Search for the cell housing the specified text and yield its [x, y] center coordinate. 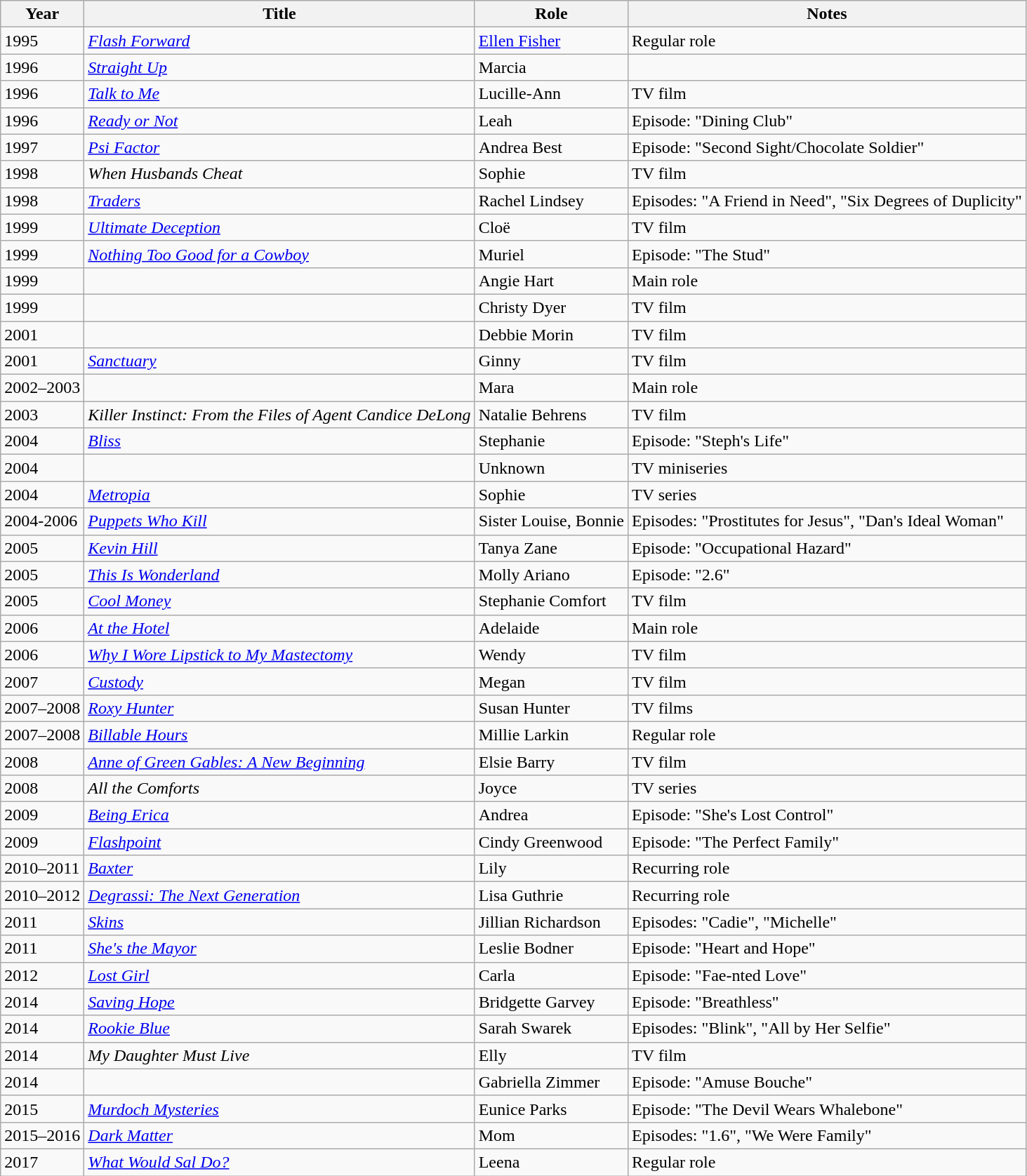
Episode: "The Stud" [827, 254]
Episode: "Second Sight/Chocolate Soldier" [827, 147]
Degrassi: The Next Generation [279, 895]
Killer Instinct: From the Files of Agent Candice DeLong [279, 415]
Episodes: "A Friend in Need", "Six Degrees of Duplicity" [827, 201]
Episodes: "Cadie", "Michelle" [827, 922]
Elly [551, 1055]
Leslie Bodner [551, 949]
Episode: "Breathless" [827, 1002]
Ultimate Deception [279, 227]
All the Comforts [279, 789]
Kevin Hill [279, 548]
Roxy Hunter [279, 708]
Puppets Who Kill [279, 521]
TV miniseries [827, 468]
1995 [42, 41]
Dark Matter [279, 1135]
Episode: "Occupational Hazard" [827, 548]
Episode: "Amuse Bouche" [827, 1082]
Episode: "The Devil Wears Whalebone" [827, 1109]
Notes [827, 14]
Episode: "2.6" [827, 575]
Bliss [279, 441]
What Would Sal Do? [279, 1162]
This Is Wonderland [279, 575]
2003 [42, 415]
Gabriella Zimmer [551, 1082]
Unknown [551, 468]
Tanya Zane [551, 548]
Episodes: "Prostitutes for Jesus", "Dan's Ideal Woman" [827, 521]
Lost Girl [279, 975]
Elsie Barry [551, 761]
Sarah Swarek [551, 1029]
Molly Ariano [551, 575]
Wendy [551, 655]
Muriel [551, 254]
Cindy Greenwood [551, 842]
Ready or Not [279, 121]
Lily [551, 869]
Nothing Too Good for a Cowboy [279, 254]
Mom [551, 1135]
Andrea [551, 815]
Talk to Me [279, 94]
Ellen Fisher [551, 41]
Stephanie Comfort [551, 601]
Cloë [551, 227]
2012 [42, 975]
Jillian Richardson [551, 922]
Episode: "The Perfect Family" [827, 842]
Bridgette Garvey [551, 1002]
Title [279, 14]
Susan Hunter [551, 708]
Episode: "Heart and Hope" [827, 949]
Sister Louise, Bonnie [551, 521]
Being Erica [279, 815]
Rachel Lindsey [551, 201]
Joyce [551, 789]
Skins [279, 922]
Mara [551, 388]
Andrea Best [551, 147]
Leah [551, 121]
2007 [42, 681]
Episodes: "1.6", "We Were Family" [827, 1135]
2002–2003 [42, 388]
Year [42, 14]
Angie Hart [551, 281]
2010–2012 [42, 895]
Debbie Morin [551, 335]
Murdoch Mysteries [279, 1109]
At the Hotel [279, 628]
Ginny [551, 361]
2010–2011 [42, 869]
My Daughter Must Live [279, 1055]
2015 [42, 1109]
Straight Up [279, 67]
Episodes: "Blink", "All by Her Selfie" [827, 1029]
Metropia [279, 495]
Lucille-Ann [551, 94]
Role [551, 14]
Psi Factor [279, 147]
She's the Mayor [279, 949]
TV films [827, 708]
1997 [42, 147]
2004-2006 [42, 521]
Stephanie [551, 441]
Flash Forward [279, 41]
2017 [42, 1162]
Billable Hours [279, 735]
Flashpoint [279, 842]
Cool Money [279, 601]
Christy Dyer [551, 307]
Why I Wore Lipstick to My Mastectomy [279, 655]
Marcia [551, 67]
Episode: "Dining Club" [827, 121]
Episode: "She's Lost Control" [827, 815]
Rookie Blue [279, 1029]
Carla [551, 975]
When Husbands Cheat [279, 174]
Eunice Parks [551, 1109]
Episode: "Steph's Life" [827, 441]
Natalie Behrens [551, 415]
Custody [279, 681]
Sanctuary [279, 361]
Millie Larkin [551, 735]
Lisa Guthrie [551, 895]
Episode: "Fae-nted Love" [827, 975]
Adelaide [551, 628]
Traders [279, 201]
Leena [551, 1162]
2015–2016 [42, 1135]
Megan [551, 681]
Anne of Green Gables: A New Beginning [279, 761]
Baxter [279, 869]
Saving Hope [279, 1002]
